Extract the (X, Y) coordinate from the center of the cell holding the provided text.  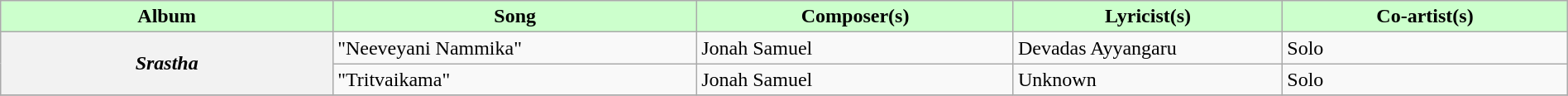
Unknown (1148, 79)
Song (515, 17)
Srastha (167, 64)
Lyricist(s) (1148, 17)
"Tritvaikama" (515, 79)
Composer(s) (855, 17)
Co-artist(s) (1425, 17)
Devadas Ayyangaru (1148, 48)
Album (167, 17)
"Neeveyani Nammika" (515, 48)
